Provide the (x, y) coordinate of the cell's center where the given text is located.  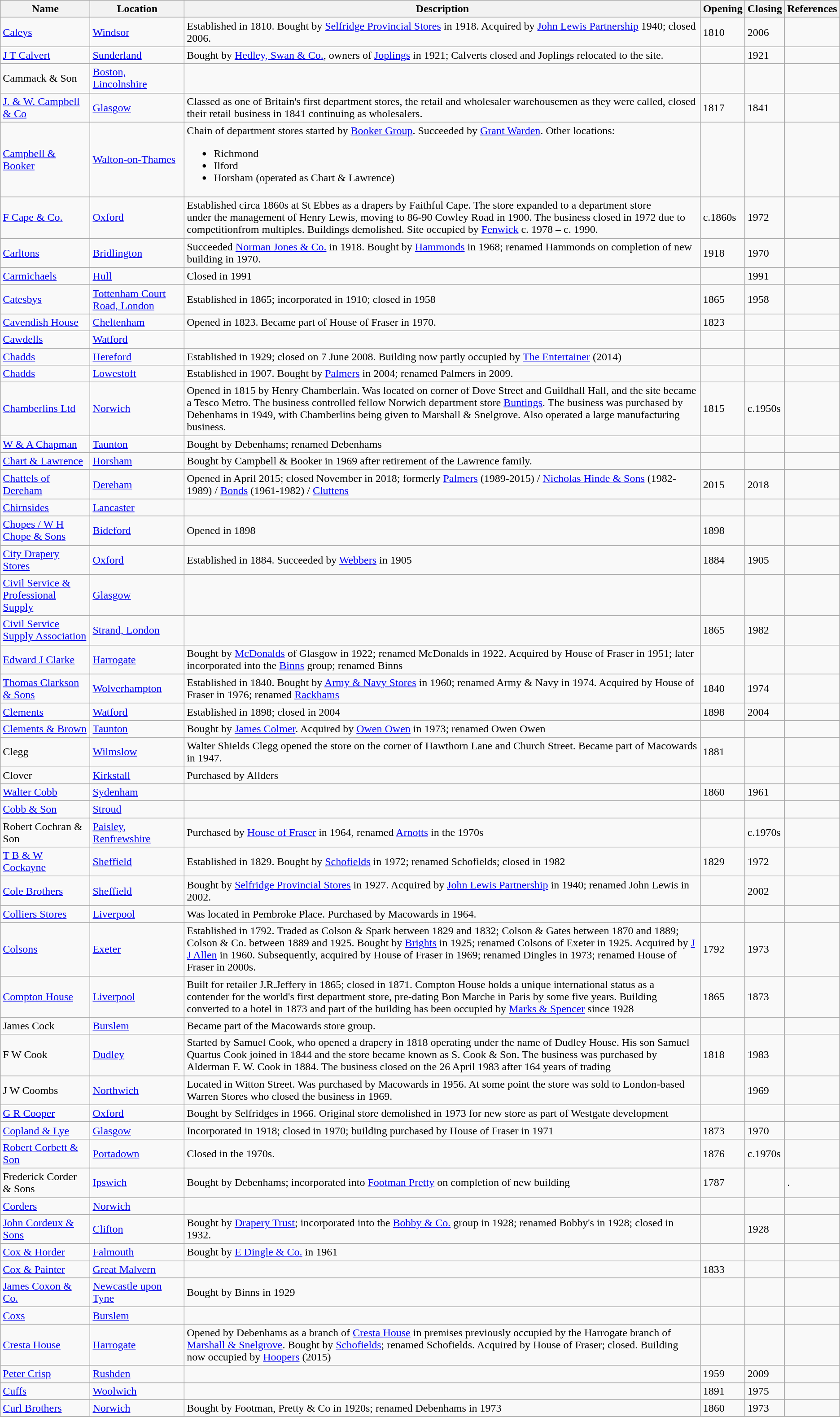
1884 (722, 560)
Dereham (137, 485)
Closed in the 1970s. (442, 1153)
Established in 1929; closed on 7 June 2008. Building now partly occupied by The Entertainer (2014) (442, 357)
Cuffs (45, 1391)
F Cape & Co. (45, 218)
1810 (722, 32)
Curl Brothers (45, 1408)
1959 (722, 1374)
G R Cooper (45, 1113)
Strand, London (137, 630)
1881 (722, 752)
Bought by James Colmer. Acquired by Owen Owen in 1973; renamed Owen Owen (442, 729)
Lancaster (137, 507)
Clifton (137, 1229)
Bought by Selfridge Provincial Stores in 1927. Acquired by John Lewis Partnership in 1940; renamed John Lewis in 2002. (442, 891)
Established in 1840. Bought by Army & Navy Stores in 1960; renamed Army & Navy in 1974. Acquired by House of Fraser in 1976; renamed Rackhams (442, 688)
Newcastle upon Tyne (137, 1292)
Established in 1884. Succeeded by Webbers in 1905 (442, 560)
Bought by Debenhams; renamed Debenhams (442, 444)
Cox & Horder (45, 1252)
1876 (722, 1153)
Carltons (45, 253)
Copland & Lye (45, 1130)
Bridlington (137, 253)
W & A Chapman (45, 444)
Robert Corbett & Son (45, 1153)
1823 (722, 322)
Cresta House (45, 1345)
James Cock (45, 1026)
1961 (765, 792)
Civil Service Supply Association (45, 630)
Purchased by Allders (442, 775)
Kirkstall (137, 775)
2004 (765, 712)
1891 (722, 1391)
1818 (722, 1055)
Cawdells (45, 339)
Opened in April 2015; closed November in 2018; formerly Palmers (1989-2015) / Nicholas Hinde & Sons (1982-1989) / Bonds (1961-1982) / Cluttens (442, 485)
Description (442, 9)
Bought by Binns in 1929 (442, 1292)
Northwich (137, 1090)
Cavendish House (45, 322)
Bought by Hedley, Swan & Co., owners of Joplings in 1921; Calverts closed and Joplings relocated to the site. (442, 55)
Chamberlins Ltd (45, 409)
Ipswich (137, 1183)
Frederick Corder & Sons (45, 1183)
John Cordeux & Sons (45, 1229)
c.1860s (722, 218)
1792 (722, 949)
Established in 1810. Bought by Selfridge Provincial Stores in 1918. Acquired by John Lewis Partnership 1940; closed 2006. (442, 32)
Closing (765, 9)
Clements & Brown (45, 729)
Woolwich (137, 1391)
Stroud (137, 809)
Chopes / W H Chope & Sons (45, 530)
. (812, 1183)
Walter Cobb (45, 792)
Clements (45, 712)
Hull (137, 276)
Walter Shields Clegg opened the store on the corner of Hawthorn Lane and Church Street. Became part of Macowards in 1947. (442, 752)
Incorporated in 1918; closed in 1970; building purchased by House of Fraser in 1971 (442, 1130)
Chirnsides (45, 507)
Peter Crisp (45, 1374)
Cobb & Son (45, 809)
Succeeded Norman Jones & Co. in 1918. Bought by Hammonds in 1968; renamed Hammonds on completion of new building in 1970. (442, 253)
1833 (722, 1269)
1969 (765, 1090)
Bought by Debenhams; incorporated into Footman Pretty on completion of new building (442, 1183)
Lowestoft (137, 374)
Edward J Clarke (45, 660)
Chain of department stores started by Booker Group. Succeeded by Grant Warden. Other locations:RichmondIlfordHorsham (operated as Chart & Lawrence) (442, 160)
Caleys (45, 32)
Chart & Lawrence (45, 461)
Dudley (137, 1055)
References (812, 9)
Portadown (137, 1153)
Established in 1829. Bought by Schofields in 1972; renamed Schofields; closed in 1982 (442, 862)
2015 (722, 485)
2018 (765, 485)
Became part of the Macowards store group. (442, 1026)
1982 (765, 630)
Paisley, Renfrewshire (137, 833)
Wolverhampton (137, 688)
Established in 1865; incorporated in 1910; closed in 1958 (442, 299)
Cole Brothers (45, 891)
Wilmslow (137, 752)
Bought by Campbell & Booker in 1969 after retirement of the Lawrence family. (442, 461)
Colliers Stores (45, 914)
1815 (722, 409)
Cheltenham (137, 322)
Colsons (45, 949)
Corders (45, 1206)
Sunderland (137, 55)
2006 (765, 32)
1928 (765, 1229)
Robert Cochran & Son (45, 833)
1983 (765, 1055)
Falmouth (137, 1252)
Opened in 1823. Became part of House of Fraser in 1970. (442, 322)
Campbell & Booker (45, 160)
Cox & Painter (45, 1269)
Purchased by House of Fraser in 1964, renamed Arnotts in the 1970s (442, 833)
Bought by E Dingle & Co. in 1961 (442, 1252)
1975 (765, 1391)
Catesbys (45, 299)
c.1950s (765, 409)
James Coxon & Co. (45, 1292)
Closed in 1991 (442, 276)
Clegg (45, 752)
Established in 1898; closed in 2004 (442, 712)
1905 (765, 560)
1918 (722, 253)
1817 (722, 108)
Opened in 1898 (442, 530)
Rushden (137, 1374)
Carmichaels (45, 276)
1787 (722, 1183)
2002 (765, 891)
J. & W. Campbell & Co (45, 108)
Was located in Pembroke Place. Purchased by Macowards in 1964. (442, 914)
Thomas Clarkson & Sons (45, 688)
Bought by Drapery Trust; incorporated into the Bobby & Co. group in 1928; renamed Bobby's in 1928; closed in 1932. (442, 1229)
Bought by Footman, Pretty & Co in 1920s; renamed Debenhams in 1973 (442, 1408)
Civil Service & Professional Supply (45, 595)
Boston, Lincolnshire (137, 78)
Compton House (45, 997)
2009 (765, 1374)
Location (137, 9)
1991 (765, 276)
1958 (765, 299)
Opening (722, 9)
1840 (722, 688)
1921 (765, 55)
Cammack & Son (45, 78)
Name (45, 9)
1829 (722, 862)
Bideford (137, 530)
Tottenham Court Road, London (137, 299)
Great Malvern (137, 1269)
City Drapery Stores (45, 560)
J T Calvert (45, 55)
J W Coombs (45, 1090)
Windsor (137, 32)
T B & W Cockayne (45, 862)
Clover (45, 775)
Coxs (45, 1316)
1974 (765, 688)
Exeter (137, 949)
1841 (765, 108)
F W Cook (45, 1055)
Walton-on-Thames (137, 160)
Chattels of Dereham (45, 485)
Sydenham (137, 792)
Horsham (137, 461)
Bought by Selfridges in 1966. Original store demolished in 1973 for new store as part of Westgate development (442, 1113)
Hereford (137, 357)
Established in 1907. Bought by Palmers in 2004; renamed Palmers in 2009. (442, 374)
